Return the [X, Y] coordinate for the center point of the cell that contains the specified text.  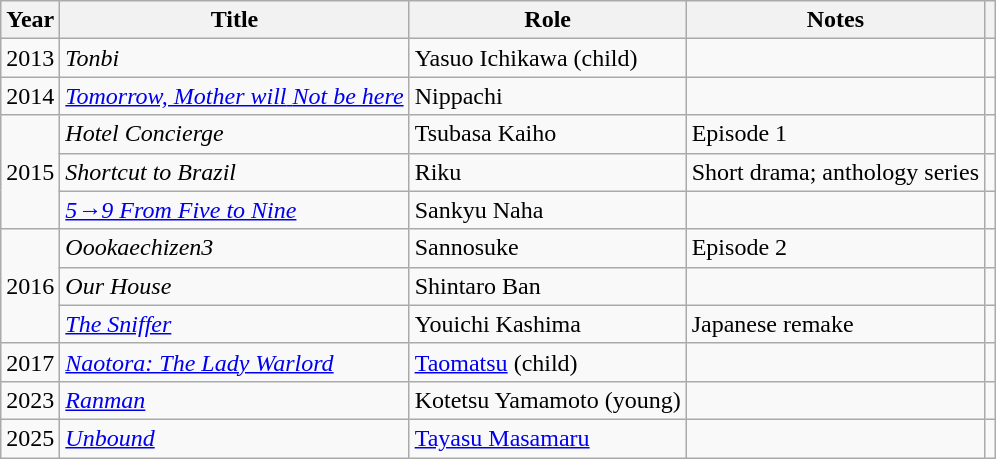
Kotetsu Yamamoto (young) [548, 400]
2014 [30, 96]
Oookaechizen3 [234, 248]
Short drama; anthology series [835, 172]
The Sniffer [234, 324]
Riku [548, 172]
Naotora: The Lady Warlord [234, 362]
Year [30, 20]
Tayasu Masamaru [548, 438]
Shortcut to Brazil [234, 172]
Episode 1 [835, 134]
Unbound [234, 438]
Tomorrow, Mother will Not be here [234, 96]
2015 [30, 172]
Role [548, 20]
Sankyu Naha [548, 210]
2023 [30, 400]
2013 [30, 58]
Sannosuke [548, 248]
Hotel Concierge [234, 134]
Title [234, 20]
Taomatsu (child) [548, 362]
Tonbi [234, 58]
Episode 2 [835, 248]
Youichi Kashima [548, 324]
Ranman [234, 400]
Yasuo Ichikawa (child) [548, 58]
Shintaro Ban [548, 286]
5→9 From Five to Nine [234, 210]
Nippachi [548, 96]
2017 [30, 362]
Notes [835, 20]
Our House [234, 286]
2016 [30, 286]
Japanese remake [835, 324]
Tsubasa Kaiho [548, 134]
2025 [30, 438]
